Search for the cell housing the specified text and yield its [x, y] center coordinate. 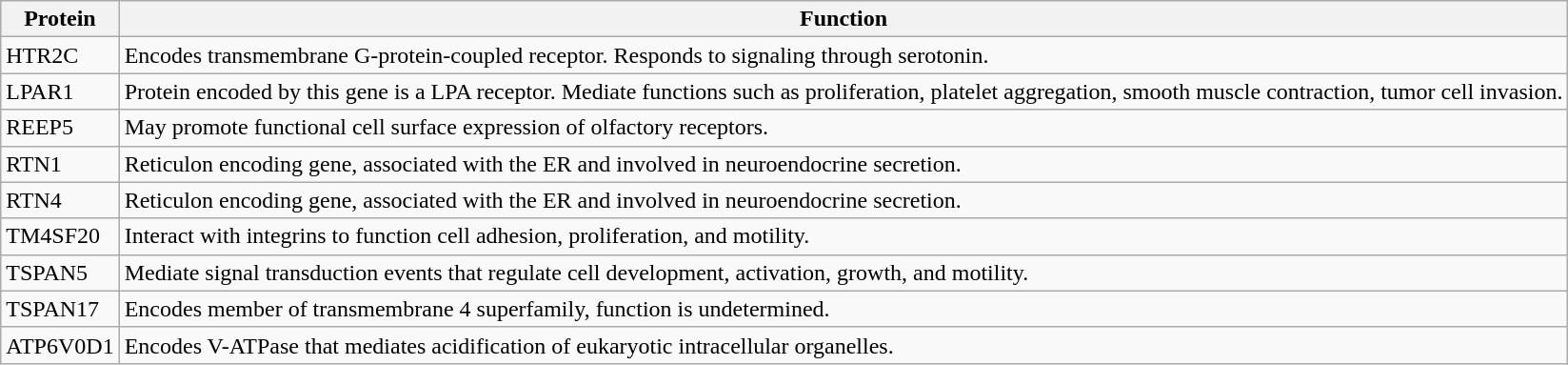
LPAR1 [60, 91]
Encodes member of transmembrane 4 superfamily, function is undetermined. [844, 309]
Function [844, 19]
Interact with integrins to function cell adhesion, proliferation, and motility. [844, 236]
RTN1 [60, 164]
TM4SF20 [60, 236]
Mediate signal transduction events that regulate cell development, activation, growth, and motility. [844, 273]
TSPAN17 [60, 309]
TSPAN5 [60, 273]
Encodes transmembrane G-protein-coupled receptor. Responds to signaling through serotonin. [844, 55]
ATP6V0D1 [60, 345]
Encodes V-ATPase that mediates acidification of eukaryotic intracellular organelles. [844, 345]
May promote functional cell surface expression of olfactory receptors. [844, 128]
Protein [60, 19]
HTR2C [60, 55]
REEP5 [60, 128]
RTN4 [60, 200]
